Extract the (x, y) coordinate from the center of the cell holding the provided text.  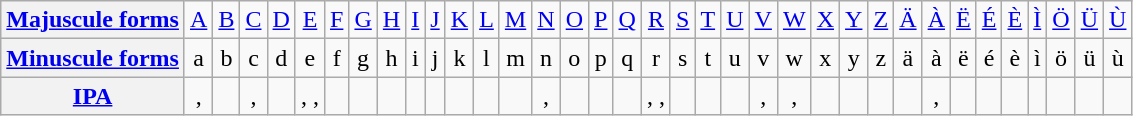
Q (627, 20)
Ì (1038, 20)
f (336, 58)
b (226, 58)
P (601, 20)
G (363, 20)
Z (881, 20)
D (281, 20)
F (336, 20)
Ö (1061, 20)
ë (964, 58)
s (682, 58)
w (794, 58)
M (515, 20)
V (763, 20)
À (936, 20)
q (627, 58)
a (198, 58)
Ä (908, 20)
à (936, 58)
E (310, 20)
N (546, 20)
A (198, 20)
d (281, 58)
X (825, 20)
S (682, 20)
J (435, 20)
y (854, 58)
Minuscule forms (93, 58)
e (310, 58)
ü (1089, 58)
ì (1038, 58)
I (416, 20)
IPA (93, 96)
Y (854, 20)
H (391, 20)
n (546, 58)
K (459, 20)
R (656, 20)
z (881, 58)
è (1015, 58)
È (1015, 20)
x (825, 58)
ö (1061, 58)
ä (908, 58)
j (435, 58)
h (391, 58)
i (416, 58)
u (735, 58)
U (735, 20)
v (763, 58)
é (989, 58)
m (515, 58)
W (794, 20)
p (601, 58)
Ë (964, 20)
g (363, 58)
B (226, 20)
l (487, 58)
t (708, 58)
C (254, 20)
r (656, 58)
Majuscule forms (93, 20)
k (459, 58)
O (574, 20)
Ü (1089, 20)
Ù (1118, 20)
o (574, 58)
T (708, 20)
ù (1118, 58)
c (254, 58)
É (989, 20)
L (487, 20)
